Detect which cell encompasses the target text, then output its [x, y] center coordinate. 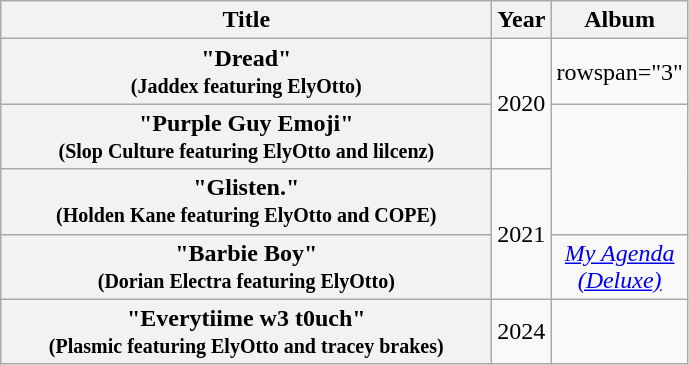
My Agenda (Deluxe) [620, 266]
"Barbie Boy"(Dorian Electra featuring ElyOtto) [246, 266]
2024 [522, 332]
"Glisten."(Holden Kane featuring ElyOtto and COPE) [246, 202]
Title [246, 20]
"Purple Guy Emoji"(Slop Culture featuring ElyOtto and lilcenz) [246, 136]
"Everytiime w3 t0uch" (Plasmic featuring ElyOtto and tracey brakes) [246, 332]
2020 [522, 104]
Year [522, 20]
Album [620, 20]
"Dread"(Jaddex featuring ElyOtto) [246, 72]
rowspan="3" [620, 72]
2021 [522, 234]
